Find where the given text appears and provide that cell's center as [X, Y] coordinate. 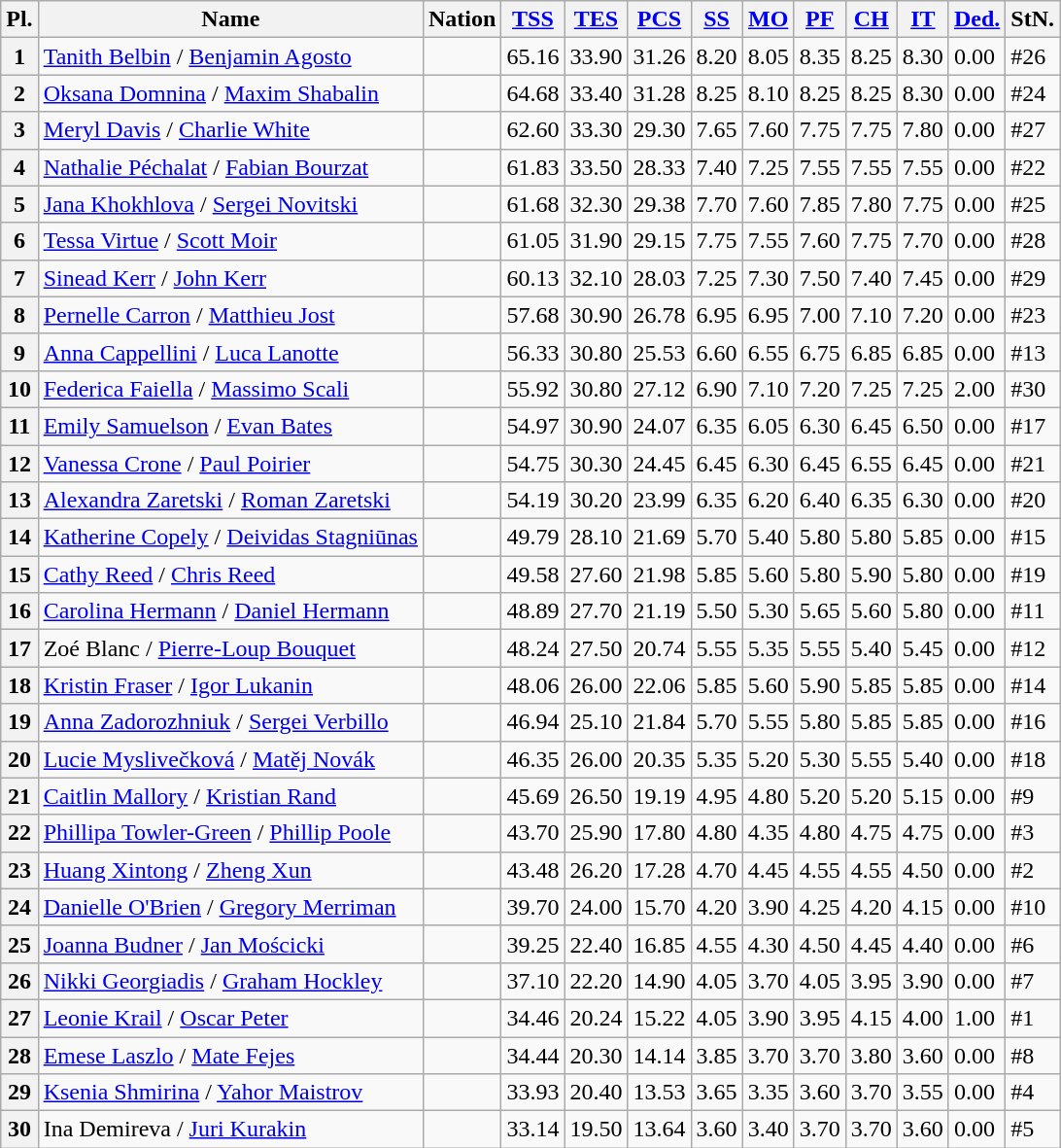
#5 [1033, 1130]
39.70 [532, 907]
Anna Zadorozhniuk / Sergei Verbillo [230, 722]
#8 [1033, 1055]
37.10 [532, 981]
#25 [1033, 204]
StN. [1033, 19]
#11 [1033, 611]
33.93 [532, 1093]
22.40 [597, 944]
Alexandra Zaretski / Roman Zaretski [230, 501]
#16 [1033, 722]
17.28 [659, 870]
3.55 [923, 1093]
4.00 [923, 1018]
31.90 [597, 241]
PF [820, 19]
19.19 [659, 796]
3.35 [768, 1093]
28 [19, 1055]
25.90 [597, 833]
1.00 [976, 1018]
9 [19, 352]
#23 [1033, 315]
Caitlin Mallory / Kristian Rand [230, 796]
21.19 [659, 611]
5 [19, 204]
3.65 [717, 1093]
IT [923, 19]
#6 [1033, 944]
CH [871, 19]
65.16 [532, 56]
Federica Faiella / Massimo Scali [230, 389]
27.70 [597, 611]
2 [19, 93]
#17 [1033, 426]
Ded. [976, 19]
14.90 [659, 981]
3.40 [768, 1130]
Kristin Fraser / Igor Lukanin [230, 685]
46.94 [532, 722]
Leonie Krail / Oscar Peter [230, 1018]
28.33 [659, 167]
48.24 [532, 648]
#27 [1033, 130]
7.85 [820, 204]
43.48 [532, 870]
Anna Cappellini / Luca Lanotte [230, 352]
33.50 [597, 167]
#24 [1033, 93]
5.65 [820, 611]
33.14 [532, 1130]
Zoé Blanc / Pierre-Loup Bouquet [230, 648]
6.05 [768, 426]
14.14 [659, 1055]
33.30 [597, 130]
32.10 [597, 278]
5.45 [923, 648]
29 [19, 1093]
26.78 [659, 315]
23 [19, 870]
24.00 [597, 907]
#21 [1033, 464]
Nathalie Péchalat / Fabian Bourzat [230, 167]
4.30 [768, 944]
6 [19, 241]
Katherine Copely / Deividas Stagniūnas [230, 538]
Pernelle Carron / Matthieu Jost [230, 315]
49.58 [532, 574]
20.30 [597, 1055]
22.20 [597, 981]
Carolina Hermann / Daniel Hermann [230, 611]
4.95 [717, 796]
7.50 [820, 278]
8.20 [717, 56]
15 [19, 574]
20.35 [659, 759]
19 [19, 722]
Meryl Davis / Charlie White [230, 130]
24.07 [659, 426]
6.20 [768, 501]
29.30 [659, 130]
4.25 [820, 907]
#7 [1033, 981]
27.12 [659, 389]
Joanna Budner / Jan Mościcki [230, 944]
#15 [1033, 538]
45.69 [532, 796]
21.84 [659, 722]
#29 [1033, 278]
13.64 [659, 1130]
10 [19, 389]
7.00 [820, 315]
48.89 [532, 611]
21.98 [659, 574]
39.25 [532, 944]
#26 [1033, 56]
27 [19, 1018]
62.60 [532, 130]
25.53 [659, 352]
33.40 [597, 93]
4.70 [717, 870]
12 [19, 464]
61.83 [532, 167]
20 [19, 759]
29.15 [659, 241]
64.68 [532, 93]
33.90 [597, 56]
29.38 [659, 204]
20.74 [659, 648]
#22 [1033, 167]
Lucie Myslivečková / Matěj Novák [230, 759]
16.85 [659, 944]
15.70 [659, 907]
7.30 [768, 278]
TSS [532, 19]
14 [19, 538]
#4 [1033, 1093]
34.46 [532, 1018]
54.97 [532, 426]
Nation [462, 19]
Sinead Kerr / John Kerr [230, 278]
32.30 [597, 204]
22 [19, 833]
27.50 [597, 648]
1 [19, 56]
#14 [1033, 685]
Ina Demireva / Juri Kurakin [230, 1130]
25 [19, 944]
Tessa Virtue / Scott Moir [230, 241]
57.68 [532, 315]
30 [19, 1130]
61.05 [532, 241]
61.68 [532, 204]
6.40 [820, 501]
4.40 [923, 944]
3.85 [717, 1055]
Vanessa Crone / Paul Poirier [230, 464]
28.10 [597, 538]
Cathy Reed / Chris Reed [230, 574]
7.45 [923, 278]
48.06 [532, 685]
60.13 [532, 278]
24.45 [659, 464]
11 [19, 426]
3 [19, 130]
34.44 [532, 1055]
16 [19, 611]
8.10 [768, 93]
4 [19, 167]
26.50 [597, 796]
31.26 [659, 56]
#1 [1033, 1018]
8.05 [768, 56]
2.00 [976, 389]
#10 [1033, 907]
Jana Khokhlova / Sergei Novitski [230, 204]
24 [19, 907]
Emese Laszlo / Mate Fejes [230, 1055]
26.20 [597, 870]
Danielle O'Brien / Gregory Merriman [230, 907]
Huang Xintong / Zheng Xun [230, 870]
21 [19, 796]
20.24 [597, 1018]
21.69 [659, 538]
30.30 [597, 464]
#12 [1033, 648]
TES [597, 19]
#19 [1033, 574]
30.20 [597, 501]
17 [19, 648]
6.90 [717, 389]
#13 [1033, 352]
20.40 [597, 1093]
#30 [1033, 389]
27.60 [597, 574]
15.22 [659, 1018]
#28 [1033, 241]
8.35 [820, 56]
#2 [1033, 870]
Tanith Belbin / Benjamin Agosto [230, 56]
31.28 [659, 93]
4.35 [768, 833]
6.60 [717, 352]
SS [717, 19]
5.50 [717, 611]
MO [768, 19]
25.10 [597, 722]
13.53 [659, 1093]
PCS [659, 19]
#3 [1033, 833]
55.92 [532, 389]
13 [19, 501]
Nikki Georgiadis / Graham Hockley [230, 981]
43.70 [532, 833]
28.03 [659, 278]
6.50 [923, 426]
49.79 [532, 538]
17.80 [659, 833]
26 [19, 981]
Emily Samuelson / Evan Bates [230, 426]
7.65 [717, 130]
#18 [1033, 759]
#9 [1033, 796]
56.33 [532, 352]
Pl. [19, 19]
22.06 [659, 685]
Name [230, 19]
54.75 [532, 464]
7 [19, 278]
3.80 [871, 1055]
46.35 [532, 759]
5.15 [923, 796]
54.19 [532, 501]
18 [19, 685]
8 [19, 315]
#20 [1033, 501]
23.99 [659, 501]
6.75 [820, 352]
Ksenia Shmirina / Yahor Maistrov [230, 1093]
19.50 [597, 1130]
Oksana Domnina / Maxim Shabalin [230, 93]
Phillipa Towler-Green / Phillip Poole [230, 833]
